Provide the [x, y] coordinate of the cell's center where the given text is located.  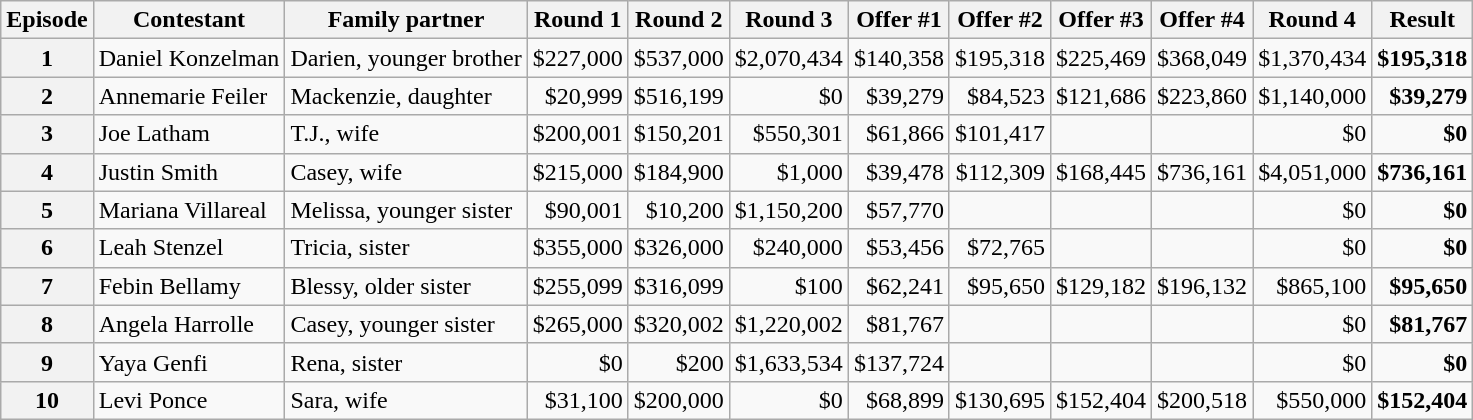
$62,241 [898, 286]
Rena, sister [406, 362]
$130,695 [1000, 400]
$537,000 [678, 58]
$215,000 [578, 172]
$150,201 [678, 134]
$140,358 [898, 58]
$227,000 [578, 58]
$550,000 [1312, 400]
$1,220,002 [788, 324]
$101,417 [1000, 134]
5 [47, 210]
$84,523 [1000, 96]
$53,456 [898, 248]
$168,445 [1100, 172]
$100 [788, 286]
Darien, younger brother [406, 58]
$39,478 [898, 172]
Round 2 [678, 20]
Mackenzie, daughter [406, 96]
$200,518 [1202, 400]
$255,099 [578, 286]
$355,000 [578, 248]
Blessy, older sister [406, 286]
10 [47, 400]
8 [47, 324]
Result [1422, 20]
Offer #4 [1202, 20]
Febin Bellamy [189, 286]
$1,140,000 [1312, 96]
$200,000 [678, 400]
Leah Stenzel [189, 248]
Mariana Villareal [189, 210]
$129,182 [1100, 286]
Angela Harrolle [189, 324]
$200,001 [578, 134]
Justin Smith [189, 172]
$68,899 [898, 400]
1 [47, 58]
Round 4 [1312, 20]
$4,051,000 [1312, 172]
Offer #1 [898, 20]
Round 3 [788, 20]
$137,724 [898, 362]
Episode [47, 20]
Daniel Konzelman [189, 58]
$1,000 [788, 172]
Round 1 [578, 20]
T.J., wife [406, 134]
$265,000 [578, 324]
4 [47, 172]
2 [47, 96]
Joe Latham [189, 134]
$225,469 [1100, 58]
$184,900 [678, 172]
$121,686 [1100, 96]
Sara, wife [406, 400]
$240,000 [788, 248]
Offer #3 [1100, 20]
$1,370,434 [1312, 58]
$316,099 [678, 286]
Contestant [189, 20]
$196,132 [1202, 286]
$865,100 [1312, 286]
$1,150,200 [788, 210]
Melissa, younger sister [406, 210]
Levi Ponce [189, 400]
Offer #2 [1000, 20]
Yaya Genfi [189, 362]
7 [47, 286]
$57,770 [898, 210]
$112,309 [1000, 172]
$61,866 [898, 134]
$72,765 [1000, 248]
$550,301 [788, 134]
$320,002 [678, 324]
$1,633,534 [788, 362]
$2,070,434 [788, 58]
Family partner [406, 20]
Casey, younger sister [406, 324]
3 [47, 134]
9 [47, 362]
$223,860 [1202, 96]
$516,199 [678, 96]
$326,000 [678, 248]
Casey, wife [406, 172]
Tricia, sister [406, 248]
$10,200 [678, 210]
$90,001 [578, 210]
6 [47, 248]
$368,049 [1202, 58]
$20,999 [578, 96]
Annemarie Feiler [189, 96]
$200 [678, 362]
$31,100 [578, 400]
